Scan for the cell matching the given text and deliver its [x, y] coordinate at center. 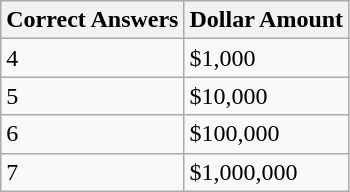
4 [92, 58]
$100,000 [266, 134]
6 [92, 134]
5 [92, 96]
Dollar Amount [266, 20]
7 [92, 172]
Correct Answers [92, 20]
$1,000,000 [266, 172]
$1,000 [266, 58]
$10,000 [266, 96]
